Output the (x, y) coordinate of the center of the cell containing the given text.  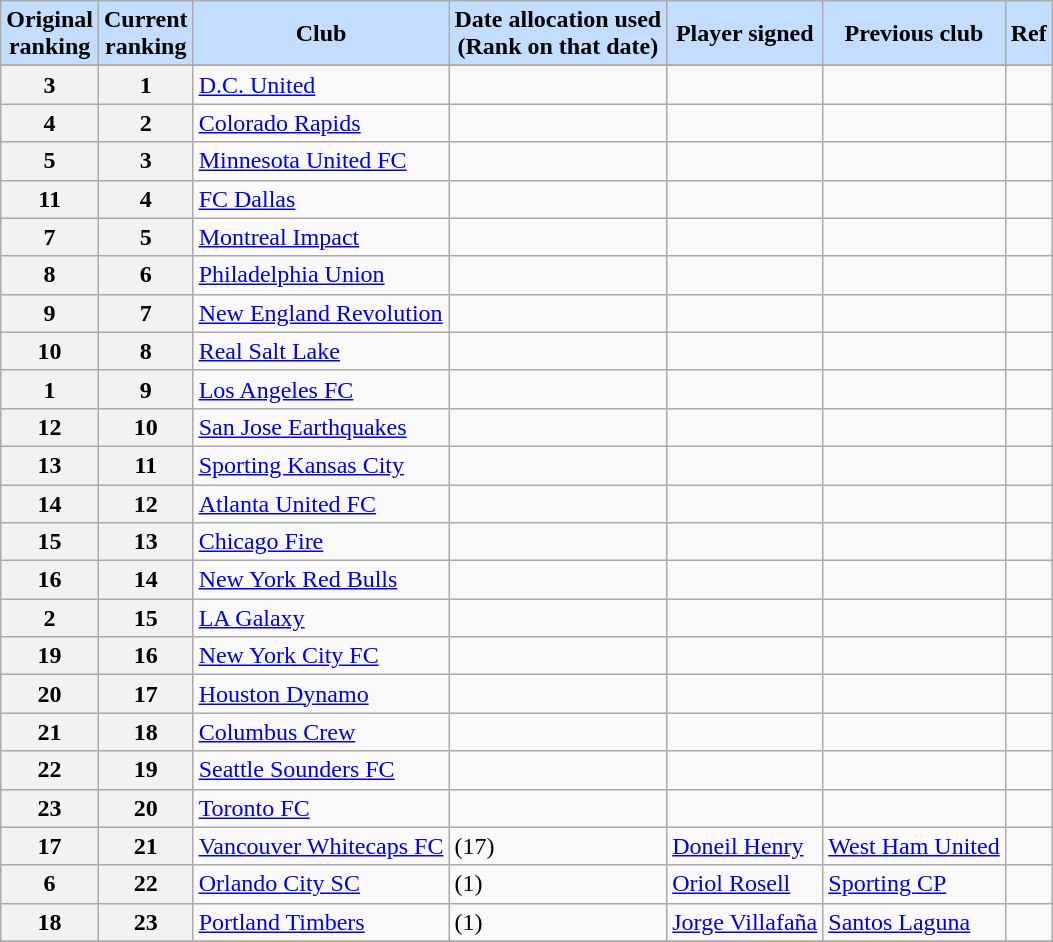
New England Revolution (321, 313)
Atlanta United FC (321, 503)
New York City FC (321, 656)
Sporting CP (914, 884)
(17) (558, 846)
West Ham United (914, 846)
Current ranking (146, 34)
Portland Timbers (321, 922)
Colorado Rapids (321, 123)
Minnesota United FC (321, 161)
Chicago Fire (321, 542)
Previous club (914, 34)
Montreal Impact (321, 237)
Houston Dynamo (321, 694)
Toronto FC (321, 808)
Jorge Villafaña (745, 922)
Date allocation used (Rank on that date) (558, 34)
San Jose Earthquakes (321, 427)
Columbus Crew (321, 732)
Real Salt Lake (321, 351)
FC Dallas (321, 199)
Vancouver Whitecaps FC (321, 846)
Los Angeles FC (321, 389)
Seattle Sounders FC (321, 770)
Original ranking (50, 34)
Orlando City SC (321, 884)
Oriol Rosell (745, 884)
Santos Laguna (914, 922)
D.C. United (321, 85)
Doneil Henry (745, 846)
Player signed (745, 34)
Club (321, 34)
Ref (1028, 34)
New York Red Bulls (321, 580)
Philadelphia Union (321, 275)
LA Galaxy (321, 618)
Sporting Kansas City (321, 465)
